Return the [x, y] coordinate for the center point of the cell that contains the specified text.  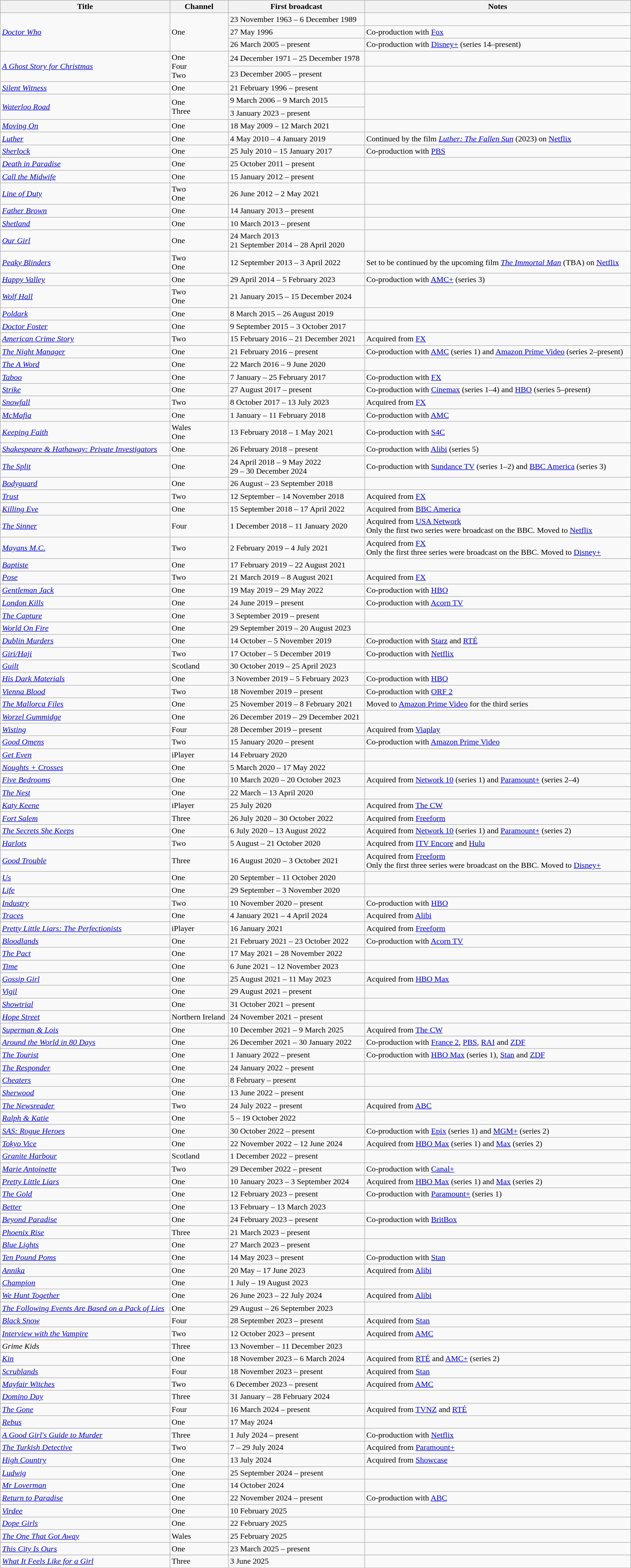
Interview with the Vampire [85, 1333]
29 April 2014 – 5 February 2023 [296, 279]
7 – 29 July 2024 [296, 1447]
Co-production with AMC (series 1) and Amazon Prime Video (series 2–present) [498, 352]
29 August – 26 September 2023 [296, 1308]
16 March 2024 – present [296, 1409]
22 February 2025 [296, 1523]
30 October 2022 – present [296, 1131]
Channel [199, 7]
Co-production with ORF 2 [498, 692]
20 September – 11 October 2020 [296, 878]
25 July 2020 [296, 805]
Superman & Lois [85, 1029]
Vigil [85, 992]
Around the World in 80 Days [85, 1042]
20 May – 17 June 2023 [296, 1270]
The Nest [85, 793]
3 June 2025 [296, 1561]
Acquired from Network 10 (series 1) and Paramount+ (series 2) [498, 831]
Mayfair Witches [85, 1384]
A Ghost Story for Christmas [85, 66]
His Dark Materials [85, 679]
Grime Kids [85, 1346]
8 February – present [296, 1080]
26 August – 23 September 2018 [296, 484]
Co-production with AMC+ (series 3) [498, 279]
Killing Eve [85, 509]
Good Omens [85, 742]
10 February 2025 [296, 1511]
One Four Two [199, 66]
17 May 2021 – 28 November 2022 [296, 954]
Acquired from BBC America [498, 509]
21 February 2021 – 23 October 2022 [296, 941]
22 March – 13 April 2020 [296, 793]
Moved to Amazon Prime Video for the third series [498, 704]
Acquired from Viaplay [498, 729]
What It Feels Like for a Girl [85, 1561]
30 October 2019 – 25 April 2023 [296, 666]
Noughts + Crosses [85, 767]
Co-production with Cinemax (series 1–4) and HBO (series 5–present) [498, 390]
Guilt [85, 666]
24 July 2022 – present [296, 1106]
22 November 2024 – present [296, 1498]
Dope Girls [85, 1523]
21 January 2015 – 15 December 2024 [296, 297]
Showtrial [85, 1004]
Life [85, 890]
4 May 2010 – 4 January 2019 [296, 138]
31 January – 28 February 2024 [296, 1397]
Co-production with BritBox [498, 1219]
14 October 2024 [296, 1486]
24 January 2022 – present [296, 1067]
Mr Loverman [85, 1486]
13 November – 11 December 2023 [296, 1346]
Co-production with PBS [498, 151]
SAS: Rogue Heroes [85, 1131]
Taboo [85, 377]
24 March 2013 21 September 2014 – 28 April 2020 [296, 241]
24 February 2023 – present [296, 1219]
12 September – 14 November 2018 [296, 496]
Dublin Murders [85, 641]
Co-production with Alibi (series 5) [498, 449]
Co-production with AMC [498, 415]
Father Brown [85, 211]
23 November 1963 – 6 December 1989 [296, 19]
Co-production with Amazon Prime Video [498, 742]
Gentleman Jack [85, 590]
Happy Valley [85, 279]
Co-production with ABC [498, 1498]
Set to be continued by the upcoming film The Immortal Man (TBA) on Netflix [498, 262]
28 December 2019 – present [296, 729]
26 February 2018 – present [296, 449]
29 September 2019 – 20 August 2023 [296, 628]
Scrublands [85, 1371]
Get Even [85, 755]
23 March 2025 – present [296, 1549]
This City Is Ours [85, 1549]
Traces [85, 916]
9 March 2006 – 9 March 2015 [296, 100]
Five Bedrooms [85, 780]
1 January 2022 – present [296, 1055]
14 October – 5 November 2019 [296, 641]
29 December 2022 – present [296, 1169]
Co-production with Sundance TV (series 1–2) and BBC America (series 3) [498, 466]
19 May 2019 – 29 May 2022 [296, 590]
Notes [498, 7]
The Following Events Are Based on a Pack of Lies [85, 1308]
First broadcast [296, 7]
Beyond Paradise [85, 1219]
Co-production with FX [498, 377]
Snowfall [85, 402]
American Crime Story [85, 339]
15 February 2016 – 21 December 2021 [296, 339]
13 July 2024 [296, 1460]
2 February 2019 – 4 July 2021 [296, 548]
Sherlock [85, 151]
Co-production with France 2, PBS, RAI and ZDF [498, 1042]
10 January 2023 – 3 September 2024 [296, 1181]
The Gone [85, 1409]
We Hunt Together [85, 1296]
26 December 2021 – 30 January 2022 [296, 1042]
Phoenix Rise [85, 1232]
27 May 1996 [296, 32]
The Turkish Detective [85, 1447]
Keeping Faith [85, 432]
Pretty Little Liars: The Perfectionists [85, 928]
28 September 2023 – present [296, 1321]
London Kills [85, 603]
Bodyguard [85, 484]
8 March 2015 – 26 August 2019 [296, 314]
Our Girl [85, 241]
26 June 2012 – 2 May 2021 [296, 194]
Ludwig [85, 1473]
Shetland [85, 224]
Annika [85, 1270]
Trust [85, 496]
Acquired from ITV Encore and Hulu [498, 843]
Kin [85, 1359]
Co-production with Fox [498, 32]
Co-production with Disney+ (series 14–present) [498, 45]
Acquired from RTÉ and AMC+ (series 2) [498, 1359]
12 February 2023 – present [296, 1194]
15 January 2012 – present [296, 177]
5 March 2020 – 17 May 2022 [296, 767]
25 October 2011 – present [296, 164]
6 December 2023 – present [296, 1384]
24 November 2021 – present [296, 1017]
Good Trouble [85, 860]
Luther [85, 138]
Rebus [85, 1422]
Acquired from ABC [498, 1106]
Bloodlands [85, 941]
22 March 2016 – 9 June 2020 [296, 364]
15 September 2018 – 17 April 2022 [296, 509]
Sherwood [85, 1093]
Better [85, 1207]
Time [85, 966]
13 June 2022 – present [296, 1093]
The Split [85, 466]
26 June 2023 – 22 July 2024 [296, 1296]
Poldark [85, 314]
The Mallorca Files [85, 704]
29 August 2021 – present [296, 992]
Acquired from HBO Max [498, 979]
Return to Paradise [85, 1498]
Pose [85, 577]
Title [85, 7]
Doctor Foster [85, 326]
Northern Ireland [199, 1017]
Acquired from Network 10 (series 1) and Paramount+ (series 2–4) [498, 780]
21 February 1996 – present [296, 88]
22 November 2022 – 12 June 2024 [296, 1144]
Acquired from USA Network Only the first two series were broadcast on the BBC. Moved to Netflix [498, 526]
21 March 2019 – 8 August 2021 [296, 577]
21 February 2016 – present [296, 352]
The Secrets She Keeps [85, 831]
The Sinner [85, 526]
Peaky Blinders [85, 262]
High Country [85, 1460]
Line of Duty [85, 194]
The A Word [85, 364]
5 August – 21 October 2020 [296, 843]
16 January 2021 [296, 928]
Acquired from TVNZ and RTÉ [498, 1409]
27 August 2017 – present [296, 390]
24 December 1971 – 25 December 1978 [296, 59]
Industry [85, 903]
10 March 2013 – present [296, 224]
Co-production with Paramount+ (series 1) [498, 1194]
Acquired from Paramount+ [498, 1447]
1 December 2018 – 11 January 2020 [296, 526]
The Capture [85, 615]
1 July – 19 August 2023 [296, 1283]
15 January 2020 – present [296, 742]
Shakespeare & Hathaway: Private Investigators [85, 449]
The Pact [85, 954]
Wales [199, 1536]
The Tourist [85, 1055]
10 December 2021 – 9 March 2025 [296, 1029]
Acquired from Freeform Only the first three series were broadcast on the BBC. Moved to Disney+ [498, 860]
The One That Got Away [85, 1536]
14 May 2023 – present [296, 1257]
Acquired from FX Only the first three series were broadcast on the BBC. Moved to Disney+ [498, 548]
1 December 2022 – present [296, 1156]
Co-production with HBO Max (series 1), Stan and ZDF [498, 1055]
Hope Street [85, 1017]
17 May 2024 [296, 1422]
Wales One [199, 432]
Moving On [85, 126]
25 July 2010 – 15 January 2017 [296, 151]
Wolf Hall [85, 297]
Katy Keene [85, 805]
18 May 2009 – 12 March 2021 [296, 126]
29 September – 3 November 2020 [296, 890]
Wisting [85, 729]
10 November 2020 – present [296, 903]
Co-production with Stan [498, 1257]
6 July 2020 – 13 August 2022 [296, 831]
Baptiste [85, 565]
Death in Paradise [85, 164]
Pretty Little Liars [85, 1181]
9 September 2015 – 3 October 2017 [296, 326]
Waterloo Road [85, 107]
4 January 2021 – 4 April 2024 [296, 916]
18 November 2023 – present [296, 1371]
Blue Lights [85, 1245]
Continued by the film Luther: The Fallen Sun (2023) on Netflix [498, 138]
Co-production with S4C [498, 432]
21 March 2023 – present [296, 1232]
World On Fire [85, 628]
17 February 2019 – 22 August 2021 [296, 565]
Ralph & Katie [85, 1118]
Ten Pound Poms [85, 1257]
12 October 2023 – present [296, 1333]
Worzel Gummidge [85, 717]
14 February 2020 [296, 755]
3 November 2019 – 5 February 2023 [296, 679]
Acquired from Showcase [498, 1460]
Co-production with Epix (series 1) and MGM+ (series 2) [498, 1131]
27 March 2023 – present [296, 1245]
13 February – 13 March 2023 [296, 1207]
3 January 2023 – present [296, 113]
Tokyo Vice [85, 1144]
Black Snow [85, 1321]
The Responder [85, 1067]
31 October 2021 – present [296, 1004]
Granite Harbour [85, 1156]
Mayans M.C. [85, 548]
Domino Day [85, 1397]
Marie Antoinette [85, 1169]
1 July 2024 – present [296, 1435]
Champion [85, 1283]
13 February 2018 – 1 May 2021 [296, 432]
25 August 2021 – 11 May 2023 [296, 979]
25 November 2019 – 8 February 2021 [296, 704]
One Three [199, 107]
A Good Girl's Guide to Murder [85, 1435]
18 November 2023 – 6 March 2024 [296, 1359]
The Night Manager [85, 352]
18 November 2019 – present [296, 692]
Us [85, 878]
14 January 2013 – present [296, 211]
Cheaters [85, 1080]
Harlots [85, 843]
McMafia [85, 415]
26 July 2020 – 30 October 2022 [296, 818]
12 September 2013 – 3 April 2022 [296, 262]
24 April 2018 – 9 May 2022 29 – 30 December 2024 [296, 466]
Doctor Who [85, 32]
Fort Salem [85, 818]
24 June 2019 – present [296, 603]
Virdee [85, 1511]
Vienna Blood [85, 692]
8 October 2017 – 13 July 2023 [296, 402]
16 August 2020 – 3 October 2021 [296, 860]
Call the Midwife [85, 177]
Silent Witness [85, 88]
26 March 2005 – present [296, 45]
Co-production with Canal+ [498, 1169]
25 September 2024 – present [296, 1473]
The Newsreader [85, 1106]
Giri/Haji [85, 654]
The Gold [85, 1194]
17 October – 5 December 2019 [296, 654]
3 September 2019 – present [296, 615]
Gossip Girl [85, 979]
26 December 2019 – 29 December 2021 [296, 717]
6 June 2021 – 12 November 2023 [296, 966]
7 January – 25 February 2017 [296, 377]
5 – 19 October 2022 [296, 1118]
1 January – 11 February 2018 [296, 415]
23 December 2005 – present [296, 74]
Strike [85, 390]
10 March 2020 – 20 October 2023 [296, 780]
25 February 2025 [296, 1536]
Co-production with Starz and RTÉ [498, 641]
